For the text-containing cell, return its midpoint in [X, Y] coordinate format. 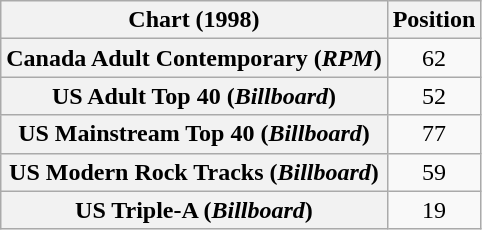
77 [434, 134]
US Mainstream Top 40 (Billboard) [194, 134]
US Triple-A (Billboard) [194, 210]
Canada Adult Contemporary (RPM) [194, 58]
59 [434, 172]
Chart (1998) [194, 20]
US Modern Rock Tracks (Billboard) [194, 172]
52 [434, 96]
19 [434, 210]
US Adult Top 40 (Billboard) [194, 96]
62 [434, 58]
Position [434, 20]
